Pinpoint the cell where the given text exists, returning its (X, Y) midpoint coordinate. 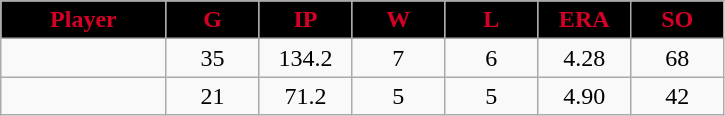
6 (492, 58)
35 (212, 58)
134.2 (306, 58)
71.2 (306, 96)
Player (84, 20)
W (398, 20)
4.28 (584, 58)
68 (678, 58)
ERA (584, 20)
G (212, 20)
SO (678, 20)
L (492, 20)
21 (212, 96)
IP (306, 20)
7 (398, 58)
42 (678, 96)
4.90 (584, 96)
